Locate the cell with the specified text and output its [X, Y] center coordinate. 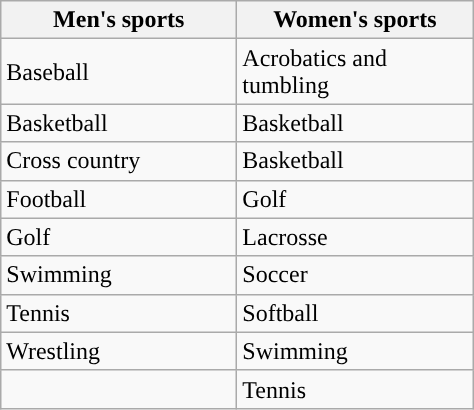
Women's sports [355, 20]
Softball [355, 313]
Lacrosse [355, 237]
Football [119, 199]
Soccer [355, 275]
Baseball [119, 72]
Wrestling [119, 351]
Cross country [119, 161]
Acrobatics and tumbling [355, 72]
Men's sports [119, 20]
